Detect which cell encompasses the target text, then output its [x, y] center coordinate. 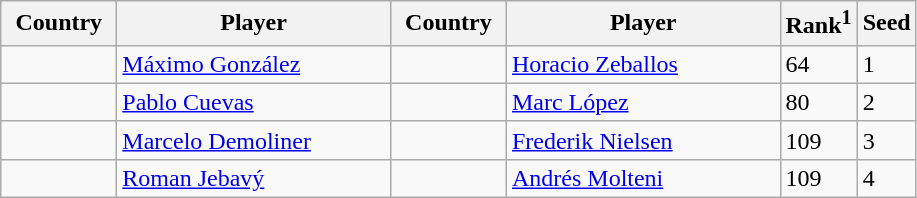
Seed [886, 24]
Marcelo Demoliner [254, 140]
Marc López [643, 102]
Frederik Nielsen [643, 140]
2 [886, 102]
Andrés Molteni [643, 178]
1 [886, 64]
3 [886, 140]
64 [818, 64]
Pablo Cuevas [254, 102]
Horacio Zeballos [643, 64]
Roman Jebavý [254, 178]
Rank1 [818, 24]
4 [886, 178]
80 [818, 102]
Máximo González [254, 64]
